Capture the cell that displays the provided text and extract its [X, Y] central coordinate. 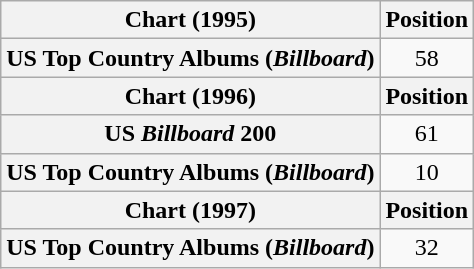
Chart (1996) [190, 96]
Chart (1995) [190, 20]
32 [427, 248]
Chart (1997) [190, 210]
61 [427, 134]
58 [427, 58]
US Billboard 200 [190, 134]
10 [427, 172]
